Pinpoint the cell where the given text exists, returning its [x, y] midpoint coordinate. 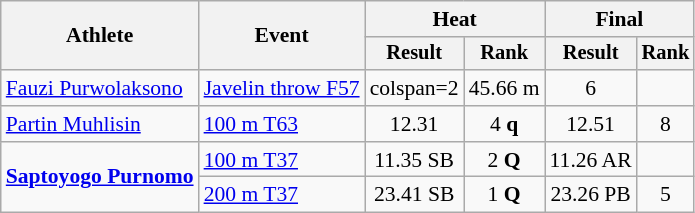
12.51 [591, 124]
Javelin throw F57 [282, 88]
11.35 SB [414, 160]
4 q [504, 124]
Heat [455, 19]
colspan=2 [414, 88]
Fauzi Purwolaksono [100, 88]
Final [620, 19]
100 m T63 [282, 124]
5 [666, 195]
45.66 m [504, 88]
Partin Muhlisin [100, 124]
Event [282, 36]
2 Q [504, 160]
23.26 PB [591, 195]
11.26 AR [591, 160]
23.41 SB [414, 195]
12.31 [414, 124]
1 Q [504, 195]
6 [591, 88]
200 m T37 [282, 195]
100 m T37 [282, 160]
8 [666, 124]
Athlete [100, 36]
Saptoyogo Purnomo [100, 178]
